Search for the cell housing the specified text and yield its (x, y) center coordinate. 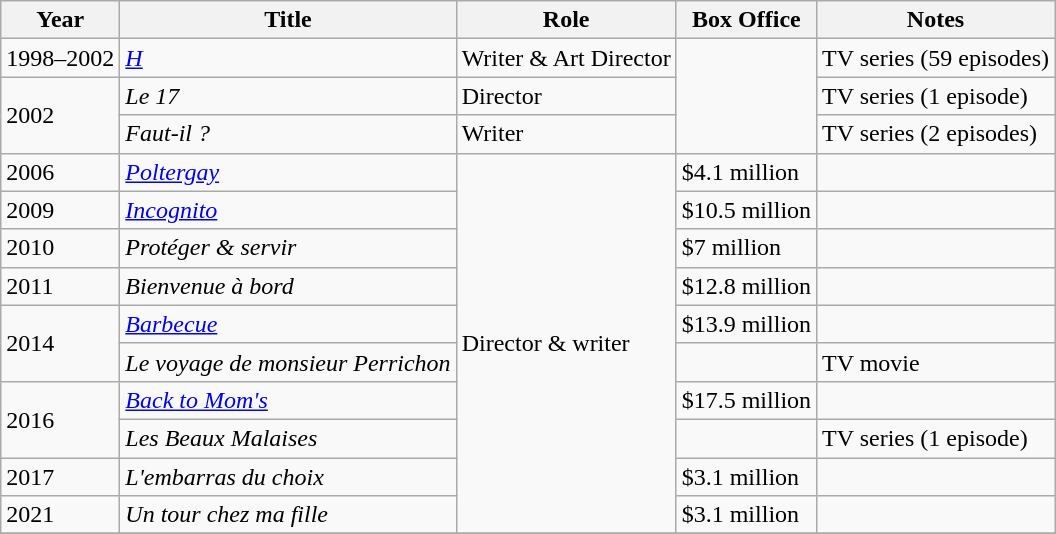
2006 (60, 172)
L'embarras du choix (288, 477)
Les Beaux Malaises (288, 438)
Director (566, 96)
2002 (60, 115)
Barbecue (288, 324)
Un tour chez ma fille (288, 515)
Faut-il ? (288, 134)
$17.5 million (746, 400)
Role (566, 20)
Writer & Art Director (566, 58)
Bienvenue à bord (288, 286)
2011 (60, 286)
H (288, 58)
2017 (60, 477)
Writer (566, 134)
2010 (60, 248)
TV series (2 episodes) (936, 134)
Box Office (746, 20)
$13.9 million (746, 324)
$4.1 million (746, 172)
2021 (60, 515)
$7 million (746, 248)
1998–2002 (60, 58)
Year (60, 20)
2016 (60, 419)
Notes (936, 20)
Title (288, 20)
Incognito (288, 210)
Back to Mom's (288, 400)
2009 (60, 210)
Poltergay (288, 172)
$10.5 million (746, 210)
Le 17 (288, 96)
2014 (60, 343)
TV series (59 episodes) (936, 58)
Le voyage de monsieur Perrichon (288, 362)
Director & writer (566, 344)
TV movie (936, 362)
Protéger & servir (288, 248)
$12.8 million (746, 286)
